Locate the cell with the specified text and output its [x, y] center coordinate. 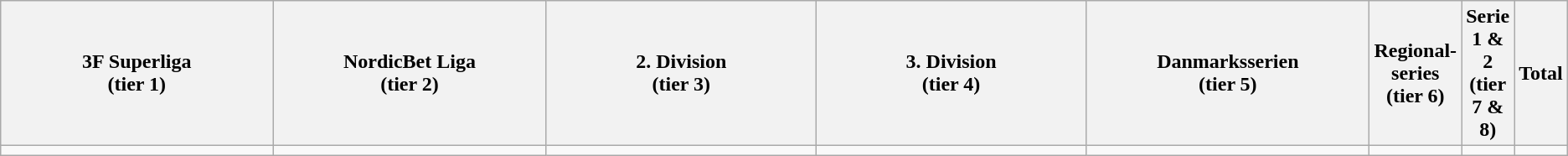
Regional-series (tier 6) [1416, 74]
NordicBet Liga (tier 2) [410, 74]
Danmarksserien (tier 5) [1228, 74]
Serie 1 & 2(tier 7 & 8) [1488, 74]
2. Division (tier 3) [681, 74]
Total [1541, 74]
3F Superliga (tier 1) [137, 74]
3. Division (tier 4) [951, 74]
